Determine the (X, Y) coordinate at the center of the cell enclosing the given text.  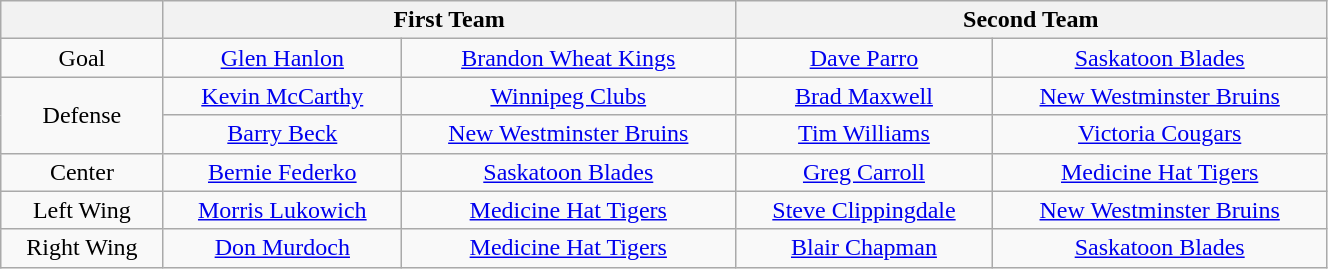
Right Wing (82, 248)
Greg Carroll (864, 172)
Morris Lukowich (282, 210)
Second Team (1030, 20)
Brad Maxwell (864, 96)
Left Wing (82, 210)
Don Murdoch (282, 248)
Kevin McCarthy (282, 96)
Victoria Cougars (1160, 134)
Steve Clippingdale (864, 210)
Tim Williams (864, 134)
Blair Chapman (864, 248)
Brandon Wheat Kings (568, 58)
Bernie Federko (282, 172)
First Team (449, 20)
Center (82, 172)
Barry Beck (282, 134)
Goal (82, 58)
Glen Hanlon (282, 58)
Winnipeg Clubs (568, 96)
Defense (82, 115)
Dave Parro (864, 58)
